Find where the given text appears and provide that cell's center as (X, Y) coordinate. 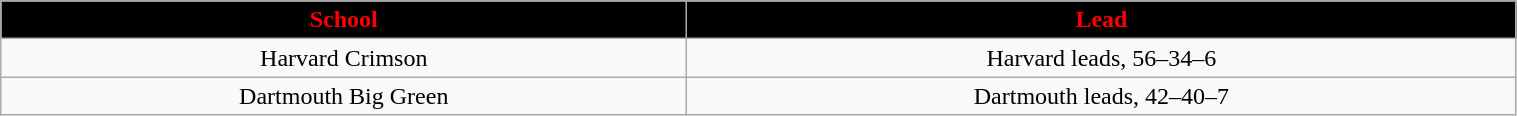
Dartmouth Big Green (344, 96)
Harvard Crimson (344, 58)
Dartmouth leads, 42–40–7 (1102, 96)
School (344, 20)
Lead (1102, 20)
Harvard leads, 56–34–6 (1102, 58)
